Return the (X, Y) coordinate for the center point of the cell that contains the specified text.  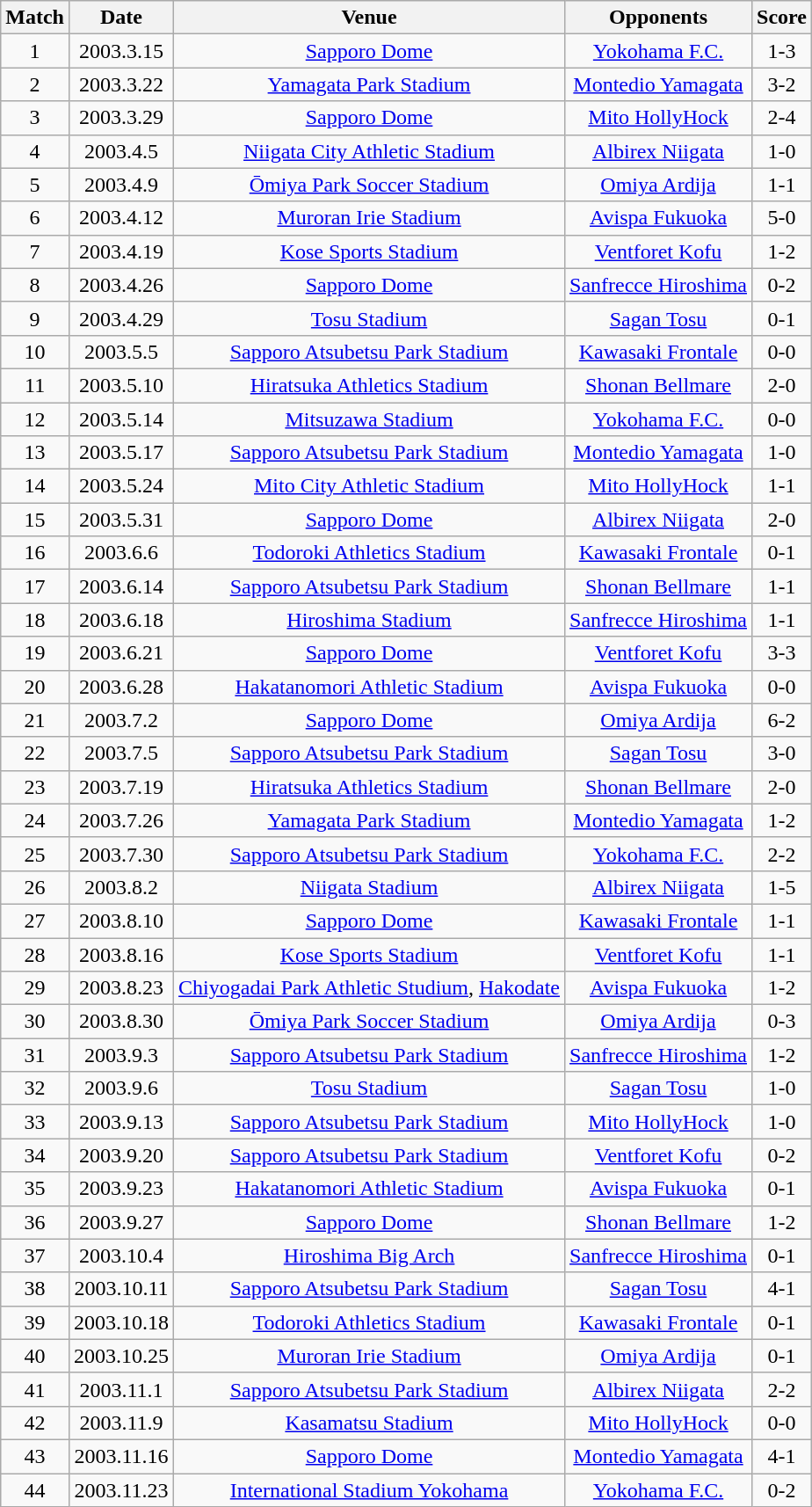
11 (35, 385)
10 (35, 352)
6-2 (782, 720)
24 (35, 820)
34 (35, 1155)
Hiroshima Big Arch (369, 1256)
2003.5.14 (121, 419)
26 (35, 887)
30 (35, 1022)
2003.7.30 (121, 854)
29 (35, 988)
2003.9.20 (121, 1155)
1 (35, 51)
2003.10.4 (121, 1256)
23 (35, 787)
2003.5.17 (121, 453)
43 (35, 1456)
7 (35, 251)
2003.4.19 (121, 251)
2003.6.21 (121, 653)
2003.6.28 (121, 687)
5 (35, 185)
12 (35, 419)
9 (35, 318)
Niigata Stadium (369, 887)
2003.10.25 (121, 1356)
1-5 (782, 887)
41 (35, 1389)
42 (35, 1423)
2003.6.14 (121, 586)
Score (782, 18)
2003.9.27 (121, 1222)
25 (35, 854)
13 (35, 453)
3 (35, 118)
Match (35, 18)
38 (35, 1289)
Mitsuzawa Stadium (369, 419)
2003.8.23 (121, 988)
2003.5.31 (121, 520)
37 (35, 1256)
18 (35, 620)
4 (35, 151)
2-4 (782, 118)
Opponents (659, 18)
0-3 (782, 1022)
2003.11.9 (121, 1423)
2003.7.26 (121, 820)
2003.8.30 (121, 1022)
Mito City Athletic Stadium (369, 486)
Niigata City Athletic Stadium (369, 151)
2003.8.10 (121, 921)
2003.7.19 (121, 787)
27 (35, 921)
14 (35, 486)
2003.9.3 (121, 1055)
2003.9.23 (121, 1189)
2003.3.15 (121, 51)
19 (35, 653)
2003.11.23 (121, 1490)
2003.3.22 (121, 84)
2003.11.1 (121, 1389)
2003.3.29 (121, 118)
39 (35, 1322)
2003.5.24 (121, 486)
2 (35, 84)
Chiyogadai Park Athletic Studium, Hakodate (369, 988)
International Stadium Yokohama (369, 1490)
2003.4.12 (121, 218)
Hiroshima Stadium (369, 620)
2003.10.18 (121, 1322)
Date (121, 18)
2003.9.6 (121, 1088)
2003.6.18 (121, 620)
15 (35, 520)
2003.4.5 (121, 151)
2003.9.13 (121, 1122)
22 (35, 753)
2003.5.5 (121, 352)
28 (35, 954)
16 (35, 553)
1-3 (782, 51)
33 (35, 1122)
2003.6.6 (121, 553)
17 (35, 586)
2003.4.9 (121, 185)
32 (35, 1088)
6 (35, 218)
35 (35, 1189)
40 (35, 1356)
2003.10.11 (121, 1289)
31 (35, 1055)
2003.4.26 (121, 285)
21 (35, 720)
3-2 (782, 84)
5-0 (782, 218)
3-3 (782, 653)
2003.8.2 (121, 887)
2003.11.16 (121, 1456)
8 (35, 285)
36 (35, 1222)
Venue (369, 18)
2003.8.16 (121, 954)
20 (35, 687)
3-0 (782, 753)
2003.7.2 (121, 720)
44 (35, 1490)
Kasamatsu Stadium (369, 1423)
2003.4.29 (121, 318)
2003.5.10 (121, 385)
2003.7.5 (121, 753)
